Scan for the cell matching the given text and deliver its [x, y] coordinate at center. 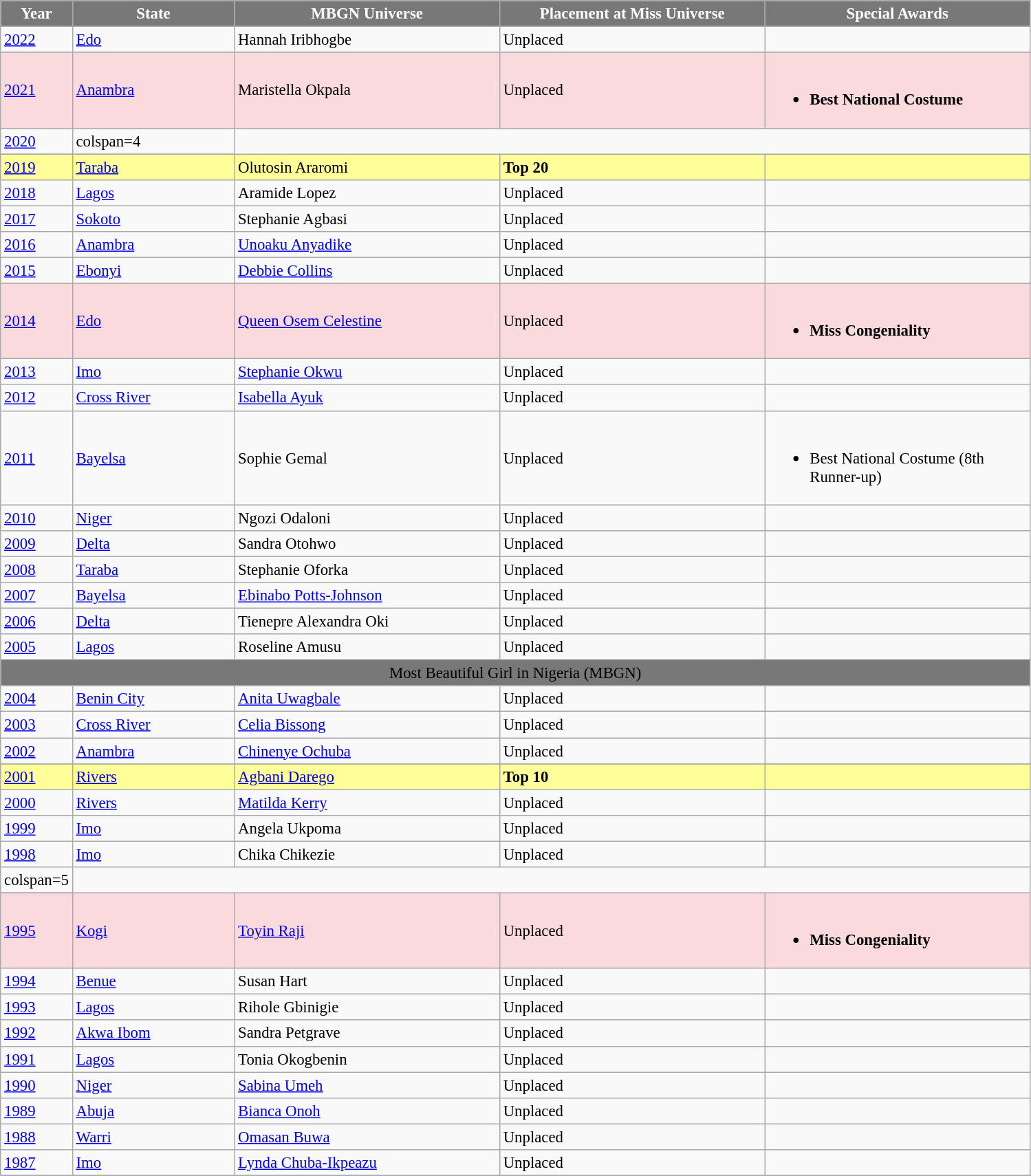
2012 [36, 398]
Agbani Darego [367, 776]
Benin City [153, 699]
2020 [36, 141]
2010 [36, 518]
1998 [36, 854]
Aramide Lopez [367, 193]
Akwa Ibom [153, 1034]
Susan Hart [367, 981]
Sabina Umeh [367, 1085]
Anita Uwagbale [367, 699]
Sandra Otohwo [367, 544]
Angela Ukpoma [367, 828]
Stephanie Okwu [367, 372]
Top 20 [632, 167]
Celia Bissong [367, 725]
Year [36, 14]
Rihole Gbinigie [367, 1008]
Tonia Okogbenin [367, 1059]
Stephanie Oforka [367, 570]
Ngozi Odaloni [367, 518]
colspan=5 [36, 880]
1993 [36, 1008]
Maristella Okpala [367, 90]
2022 [36, 40]
1995 [36, 930]
2002 [36, 751]
Unoaku Anyadike [367, 245]
2016 [36, 245]
2007 [36, 596]
colspan=4 [153, 141]
Queen Osem Celestine [367, 321]
1988 [36, 1137]
2014 [36, 321]
2015 [36, 270]
Olutosin Araromi [367, 167]
Bianca Onoh [367, 1111]
Placement at Miss Universe [632, 14]
Chinenye Ochuba [367, 751]
State [153, 14]
2000 [36, 803]
Abuja [153, 1111]
Roseline Amusu [367, 647]
Hannah Iribhogbe [367, 40]
Chika Chikezie [367, 854]
Matilda Kerry [367, 803]
1994 [36, 981]
1992 [36, 1034]
1990 [36, 1085]
Special Awards [898, 14]
2005 [36, 647]
Ebonyi [153, 270]
Kogi [153, 930]
1999 [36, 828]
Toyin Raji [367, 930]
1989 [36, 1111]
Debbie Collins [367, 270]
Benue [153, 981]
Isabella Ayuk [367, 398]
2004 [36, 699]
Stephanie Agbasi [367, 219]
Omasan Buwa [367, 1137]
2003 [36, 725]
Top 10 [632, 776]
Best National Costume (8th Runner-up) [898, 458]
MBGN Universe [367, 14]
Sokoto [153, 219]
2017 [36, 219]
Lynda Chuba-Ikpeazu [367, 1163]
2001 [36, 776]
Sandra Petgrave [367, 1034]
2008 [36, 570]
2006 [36, 622]
1991 [36, 1059]
Warri [153, 1137]
2021 [36, 90]
Tienepre Alexandra Oki [367, 622]
Ebinabo Potts-Johnson [367, 596]
2018 [36, 193]
1987 [36, 1163]
Most Beautiful Girl in Nigeria (MBGN) [516, 673]
2013 [36, 372]
2019 [36, 167]
Best National Costume [898, 90]
Sophie Gemal [367, 458]
2011 [36, 458]
2009 [36, 544]
